Determine the (x, y) coordinate at the center of the cell enclosing the given text.  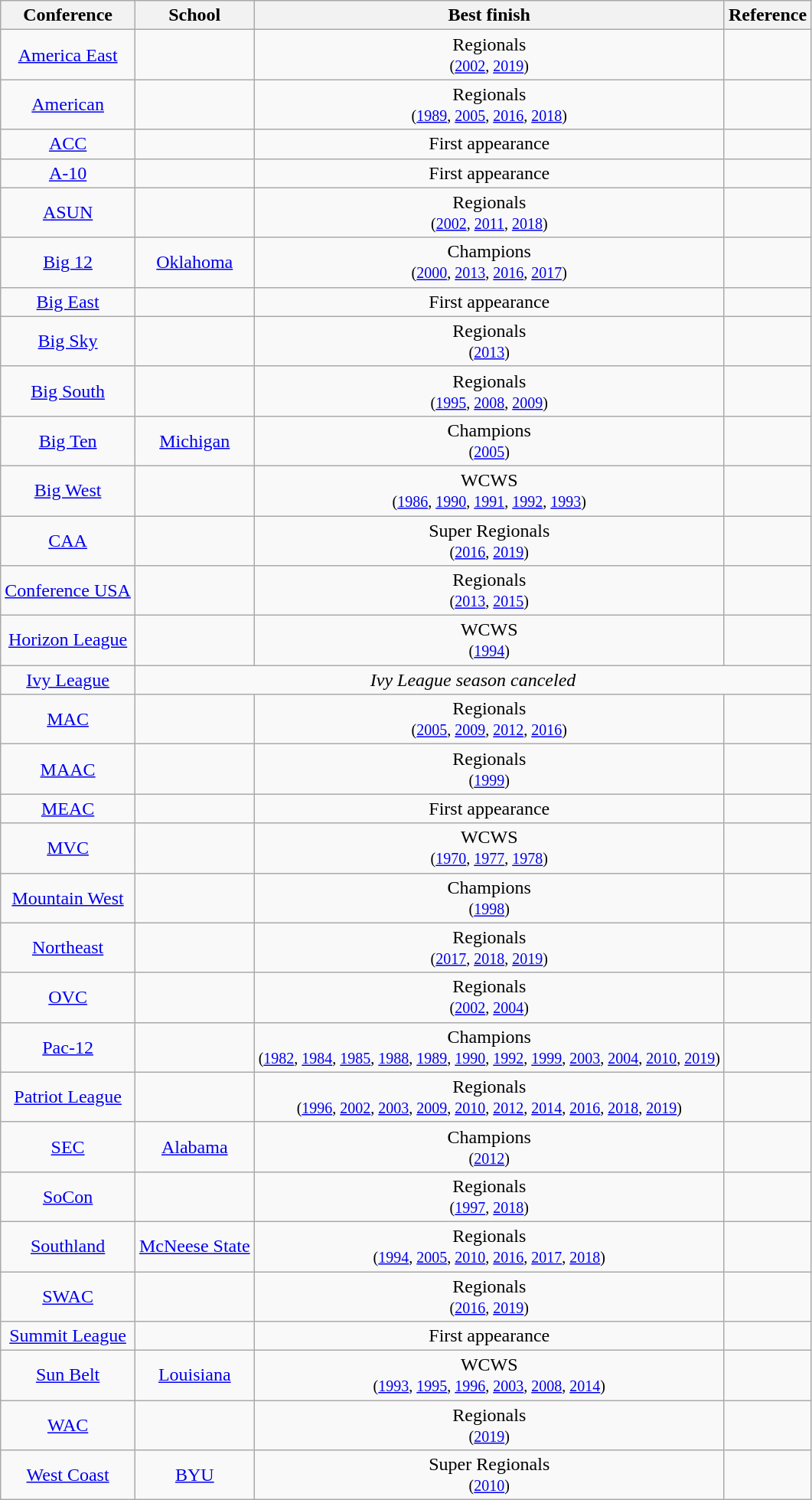
Regionals (2019) (489, 1426)
Regionals(1999) (489, 769)
OVC (68, 997)
Summit League (68, 1336)
Big South (68, 391)
BYU (194, 1475)
MAAC (68, 769)
Regionals(1995, 2008, 2009) (489, 391)
Regionals(1996, 2002, 2003, 2009, 2010, 2012, 2014, 2016, 2018, 2019) (489, 1096)
Sun Belt (68, 1375)
MAC (68, 720)
WAC (68, 1426)
Champions(2012) (489, 1147)
Best finish (489, 15)
MEAC (68, 809)
Big 12 (68, 262)
Horizon League (68, 640)
Conference (68, 15)
Regionals(1997, 2018) (489, 1196)
Champions(2005) (489, 441)
Louisiana (194, 1375)
Champions(1982, 1984, 1985, 1988, 1989, 1990, 1992, 1999, 2003, 2004, 2010, 2019) (489, 1047)
Regionals(2002, 2019) (489, 55)
SEC (68, 1147)
WCWS (1970, 1977, 1978) (489, 848)
SoCon (68, 1196)
Regionals(2002, 2011, 2018) (489, 213)
WCWS(1994) (489, 640)
West Coast (68, 1475)
Northeast (68, 948)
Super Regionals(2016, 2019) (489, 541)
Regionals(2017, 2018, 2019) (489, 948)
Pac-12 (68, 1047)
WCWS(1993, 1995, 1996, 2003, 2008, 2014) (489, 1375)
Ivy League season canceled (473, 680)
Michigan (194, 441)
Regionals(1989, 2005, 2016, 2018) (489, 104)
Regionals(2013) (489, 342)
SWAC (68, 1296)
Oklahoma (194, 262)
Big East (68, 302)
Super Regionals(2010) (489, 1475)
CAA (68, 541)
Mountain West (68, 897)
MVC (68, 848)
Big West (68, 490)
Regionals(2016, 2019) (489, 1296)
Regionals (1994, 2005, 2010, 2016, 2017, 2018) (489, 1247)
Regionals(2013, 2015) (489, 591)
ACC (68, 144)
Big Sky (68, 342)
Champions(1998) (489, 897)
Ivy League (68, 680)
Regionals(2002, 2004) (489, 997)
WCWS(1986, 1990, 1991, 1992, 1993) (489, 490)
School (194, 15)
Conference USA (68, 591)
Alabama (194, 1147)
America East (68, 55)
Patriot League (68, 1096)
Champions(2000, 2013, 2016, 2017) (489, 262)
American (68, 104)
A-10 (68, 173)
Regionals(2005, 2009, 2012, 2016) (489, 720)
ASUN (68, 213)
Big Ten (68, 441)
Southland (68, 1247)
Reference (767, 15)
McNeese State (194, 1247)
